Pinpoint the cell where the given text exists, returning its (X, Y) midpoint coordinate. 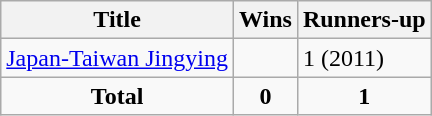
Total (118, 96)
1 (364, 96)
1 (2011) (364, 58)
Runners-up (364, 20)
Title (118, 20)
Wins (265, 20)
Japan-Taiwan Jingying (118, 58)
0 (265, 96)
